Return (x, y) of the center of cell containing provided text 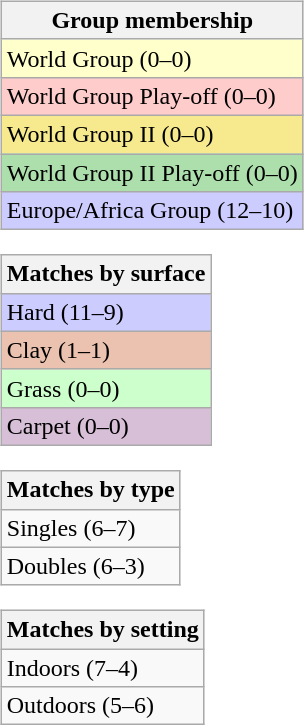
Matches by surface (106, 274)
Hard (11–9) (106, 312)
Doubles (6–3) (90, 566)
World Group II (0–0) (152, 134)
Outdoors (5–6) (102, 706)
World Group Play-off (0–0) (152, 96)
Singles (6–7) (90, 528)
Group membership (152, 20)
World Group II Play-off (0–0) (152, 173)
Matches by setting (102, 630)
Indoors (7–4) (102, 668)
Carpet (0–0) (106, 426)
Europe/Africa Group (12–10) (152, 211)
Matches by type (90, 490)
World Group (0–0) (152, 58)
Clay (1–1) (106, 350)
Grass (0–0) (106, 388)
